Locate the cell with the specified text and output its [x, y] center coordinate. 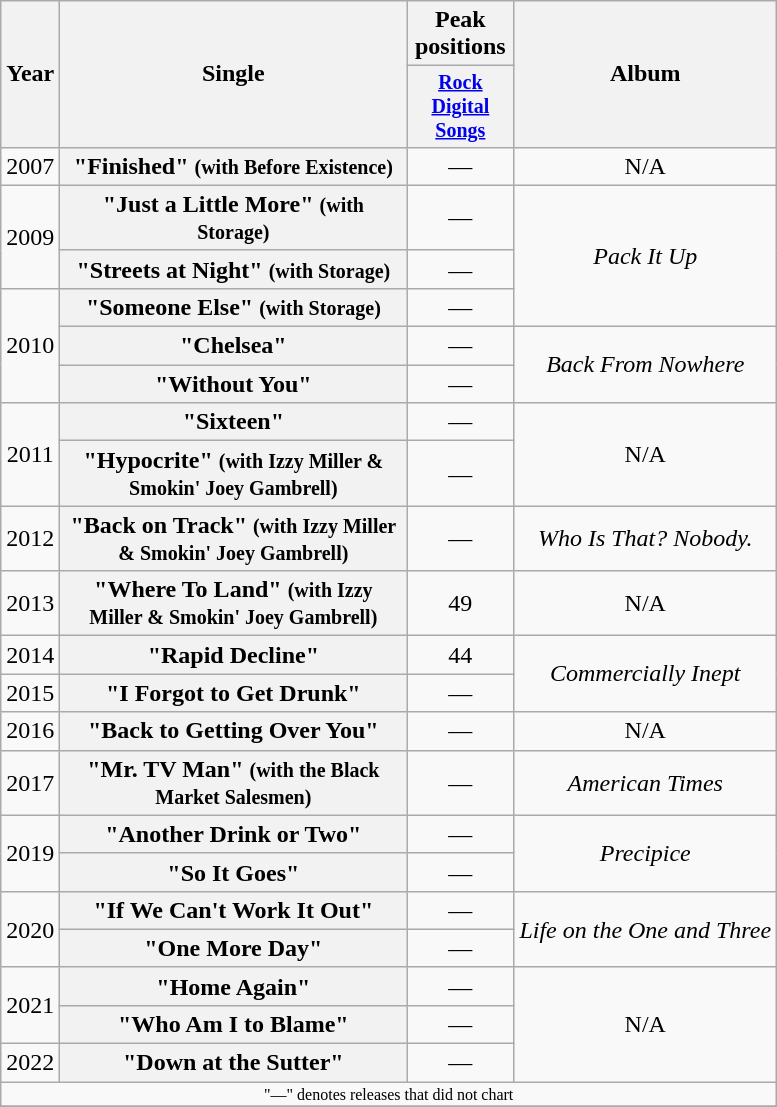
"Who Am I to Blame" [234, 1024]
"Down at the Sutter" [234, 1063]
"Hypocrite" (with Izzy Miller & Smokin' Joey Gambrell) [234, 474]
Life on the One and Three [646, 929]
Rock Digital Songs [460, 106]
2011 [30, 454]
Back From Nowhere [646, 365]
2010 [30, 345]
2014 [30, 655]
"I Forgot to Get Drunk" [234, 693]
Commercially Inept [646, 674]
49 [460, 604]
Year [30, 74]
"Streets at Night" (with Storage) [234, 269]
"Someone Else" (with Storage) [234, 307]
"Back to Getting Over You" [234, 731]
"Home Again" [234, 986]
Single [234, 74]
2016 [30, 731]
2019 [30, 853]
Album [646, 74]
2013 [30, 604]
2007 [30, 166]
"Back on Track" (with Izzy Miller & Smokin' Joey Gambrell) [234, 538]
"If We Can't Work It Out" [234, 910]
Precipice [646, 853]
"So It Goes" [234, 872]
Who Is That? Nobody. [646, 538]
Peak positions [460, 34]
"—" denotes releases that did not chart [389, 1094]
2022 [30, 1063]
Pack It Up [646, 256]
American Times [646, 782]
"Finished" (with Before Existence) [234, 166]
"Without You" [234, 384]
"Mr. TV Man" (with the Black Market Salesmen) [234, 782]
"Another Drink or Two" [234, 834]
"Rapid Decline" [234, 655]
"Chelsea" [234, 346]
2021 [30, 1005]
2015 [30, 693]
"Where To Land" (with Izzy Miller & Smokin' Joey Gambrell) [234, 604]
"One More Day" [234, 948]
2020 [30, 929]
"Just a Little More" (with Storage) [234, 218]
"Sixteen" [234, 422]
2009 [30, 236]
2017 [30, 782]
44 [460, 655]
2012 [30, 538]
